From the cell containing the given text, extract its center point as (X, Y) coordinate. 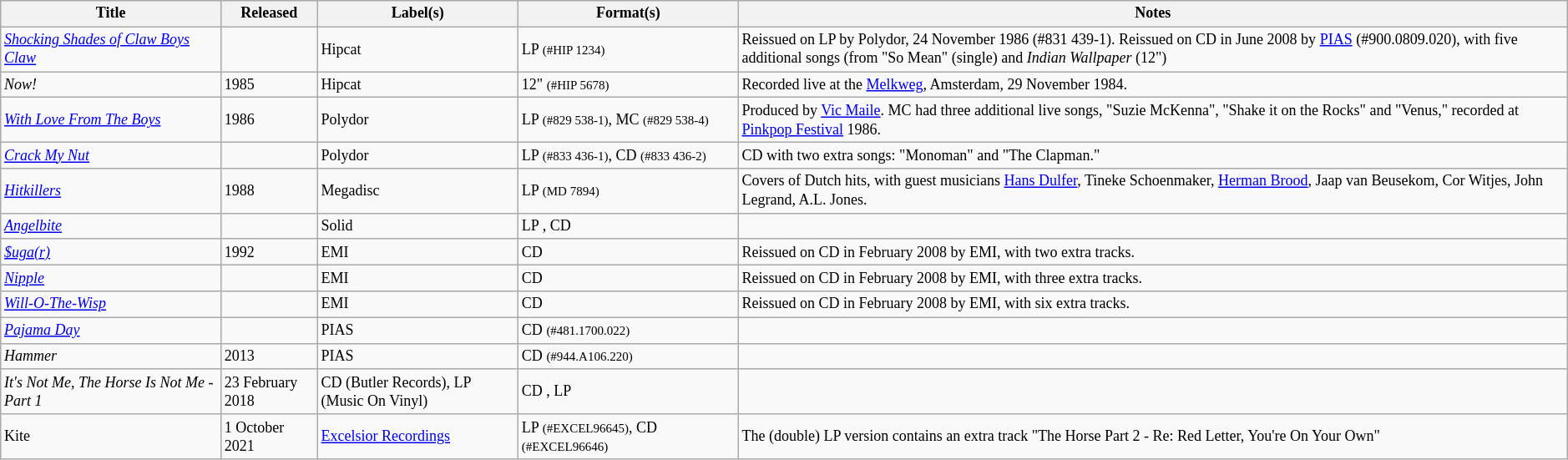
Reissued on CD in February 2008 by EMI, with three extra tracks. (1152, 279)
Angelbite (111, 225)
Format(s) (629, 13)
Crack My Nut (111, 155)
CD (Butler Records), LP (Music On Vinyl) (417, 392)
CD (#481.1700.022) (629, 331)
Solid (417, 225)
1985 (269, 85)
CD with two extra songs: "Monoman" and "The Clapman." (1152, 155)
With Love From The Boys (111, 120)
It's Not Me, The Horse Is Not Me - Part 1 (111, 392)
Released (269, 13)
Hitkillers (111, 191)
2013 (269, 356)
Now! (111, 85)
Hammer (111, 356)
Covers of Dutch hits, with guest musicians Hans Dulfer, Tineke Schoenmaker, Herman Brood, Jaap van Beusekom, Cor Witjes, John Legrand, A.L. Jones. (1152, 191)
Shocking Shades of Claw Boys Claw (111, 49)
1992 (269, 252)
LP , CD (629, 225)
Recorded live at the Melkweg, Amsterdam, 29 November 1984. (1152, 85)
Will-O-The-Wisp (111, 304)
1 October 2021 (269, 437)
23 February 2018 (269, 392)
Nipple (111, 279)
LP (#833 436-1), CD (#833 436-2) (629, 155)
The (double) LP version contains an extra track "The Horse Part 2 - Re: Red Letter, You're On Your Own" (1152, 437)
Megadisc (417, 191)
Notes (1152, 13)
Label(s) (417, 13)
CD , LP (629, 392)
Produced by Vic Maile. MC had three additional live songs, "Suzie McKenna", "Shake it on the Rocks" and "Venus," recorded at Pinkpop Festival 1986. (1152, 120)
LP (MD 7894) (629, 191)
LP (#829 538-1), MC (#829 538-4) (629, 120)
$uga(r) (111, 252)
CD (#944.A106.220) (629, 356)
Kite (111, 437)
Reissued on CD in February 2008 by EMI, with two extra tracks. (1152, 252)
LP (#HIP 1234) (629, 49)
Excelsior Recordings (417, 437)
1988 (269, 191)
Pajama Day (111, 331)
1986 (269, 120)
12" (#HIP 5678) (629, 85)
Reissued on CD in February 2008 by EMI, with six extra tracks. (1152, 304)
LP (#EXCEL96645), CD (#EXCEL96646) (629, 437)
Title (111, 13)
